Locate the cell with the specified text and output its (X, Y) center coordinate. 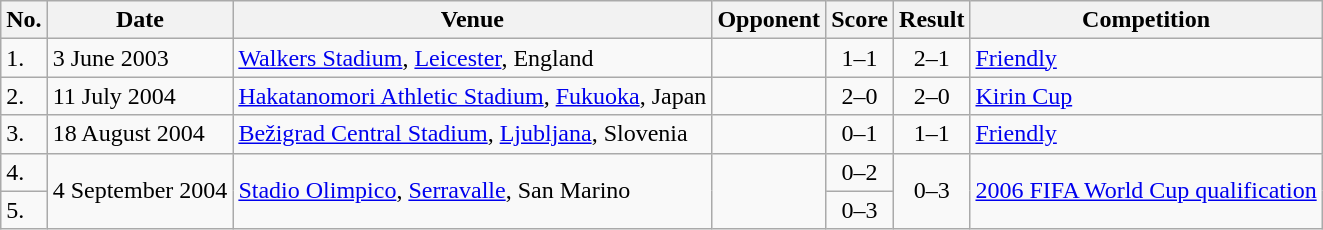
Stadio Olimpico, Serravalle, San Marino (472, 191)
5. (24, 210)
3 June 2003 (140, 58)
Venue (472, 20)
4. (24, 172)
Competition (1146, 20)
2. (24, 96)
Kirin Cup (1146, 96)
Hakatanomori Athletic Stadium, Fukuoka, Japan (472, 96)
3. (24, 134)
Bežigrad Central Stadium, Ljubljana, Slovenia (472, 134)
Date (140, 20)
4 September 2004 (140, 191)
2006 FIFA World Cup qualification (1146, 191)
Walkers Stadium, Leicester, England (472, 58)
Opponent (769, 20)
Result (932, 20)
No. (24, 20)
11 July 2004 (140, 96)
1. (24, 58)
2–1 (932, 58)
0–2 (860, 172)
0–1 (860, 134)
Score (860, 20)
18 August 2004 (140, 134)
